Locate the cell with the specified text and output its [x, y] center coordinate. 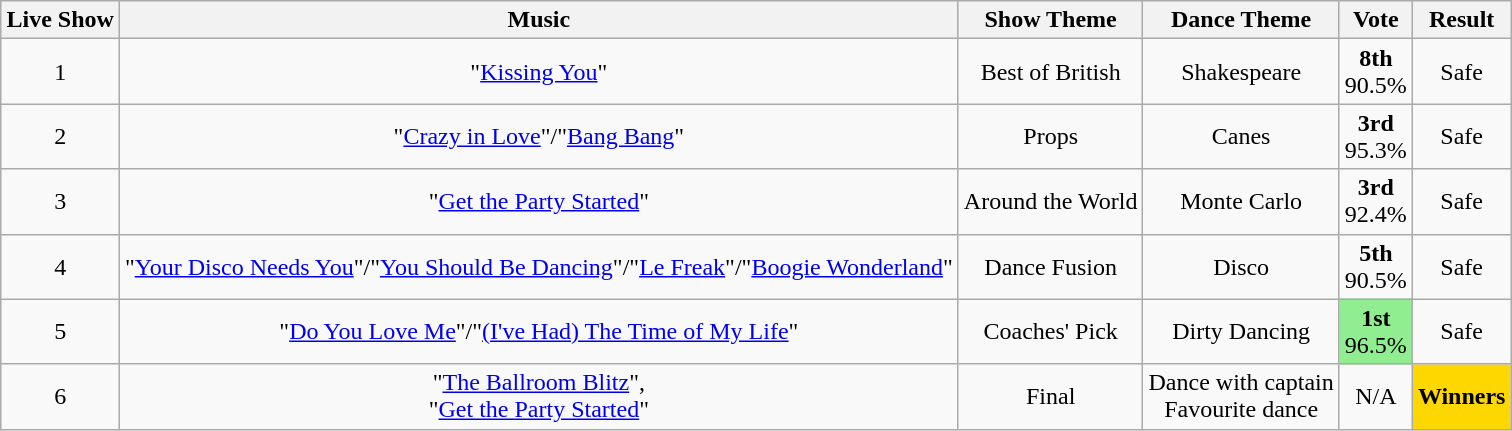
6 [60, 396]
3 [60, 202]
Final [1050, 396]
Show Theme [1050, 20]
Dance Fusion [1050, 266]
3rd92.4% [1376, 202]
Winners [1462, 396]
N/A [1376, 396]
Best of British [1050, 72]
Dance with captainFavourite dance [1241, 396]
1 [60, 72]
Live Show [60, 20]
"Do You Love Me"/"(I've Had) The Time of My Life" [538, 332]
4 [60, 266]
3rd95.3% [1376, 136]
5th90.5% [1376, 266]
Disco [1241, 266]
Coaches' Pick [1050, 332]
Monte Carlo [1241, 202]
Props [1050, 136]
Shakespeare [1241, 72]
1st96.5% [1376, 332]
"Get the Party Started" [538, 202]
Canes [1241, 136]
Dirty Dancing [1241, 332]
Dance Theme [1241, 20]
"Crazy in Love"/"Bang Bang" [538, 136]
"Your Disco Needs You"/"You Should Be Dancing"/"Le Freak"/"Boogie Wonderland" [538, 266]
5 [60, 332]
2 [60, 136]
"The Ballroom Blitz","Get the Party Started" [538, 396]
Music [538, 20]
"Kissing You" [538, 72]
Vote [1376, 20]
Around the World [1050, 202]
Result [1462, 20]
8th90.5% [1376, 72]
